Return (x, y) of the center of cell containing provided text 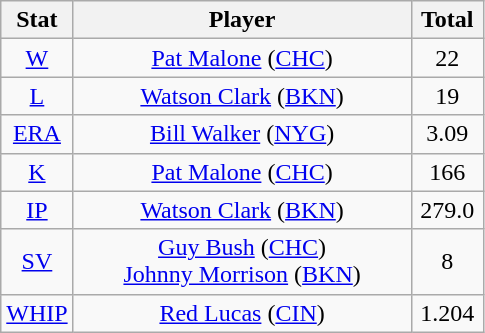
W (37, 58)
K (37, 172)
3.09 (447, 134)
Player (242, 20)
ERA (37, 134)
166 (447, 172)
Guy Bush (CHC)Johnny Morrison (BKN) (242, 262)
WHIP (37, 313)
Bill Walker (NYG) (242, 134)
Total (447, 20)
279.0 (447, 210)
Stat (37, 20)
Red Lucas (CIN) (242, 313)
1.204 (447, 313)
SV (37, 262)
19 (447, 96)
L (37, 96)
IP (37, 210)
22 (447, 58)
8 (447, 262)
